Detect which cell encompasses the target text, then output its [X, Y] center coordinate. 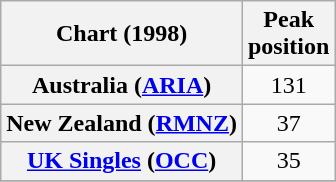
131 [288, 85]
UK Singles (OCC) [122, 161]
Peakposition [288, 34]
Chart (1998) [122, 34]
37 [288, 123]
Australia (ARIA) [122, 85]
35 [288, 161]
New Zealand (RMNZ) [122, 123]
